Pinpoint the cell where the given text exists, returning its [X, Y] midpoint coordinate. 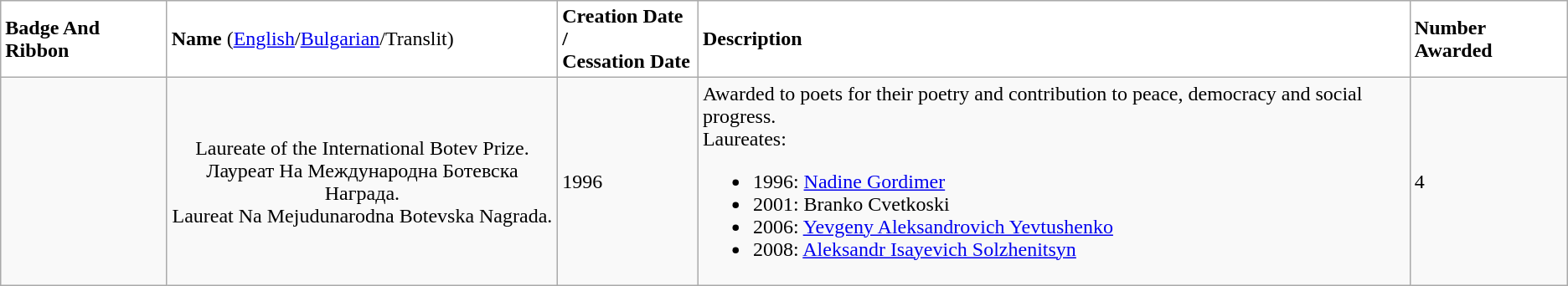
Badge And Ribbon [84, 39]
4 [1488, 181]
1996 [628, 181]
Number Awarded [1488, 39]
Name (English/Bulgarian/Translit) [362, 39]
Laureate of the International Botev Prize.Лауреат На Международна Ботевска Награда.Laureat Na Mejudunarodna Botevska Nagrada. [362, 181]
Description [1054, 39]
Creation Date /Cessation Date [628, 39]
